Detect which cell encompasses the target text, then output its (x, y) center coordinate. 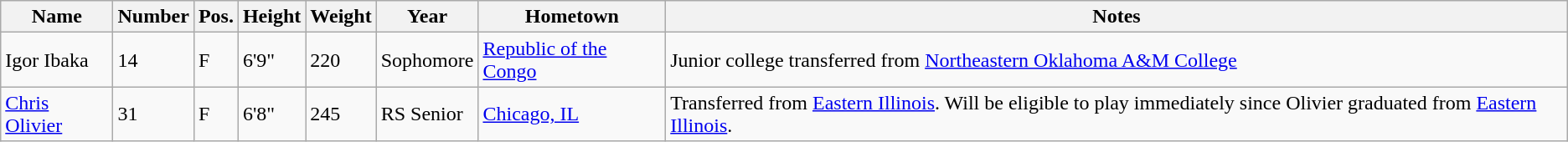
Height (271, 17)
Transferred from Eastern Illinois. Will be eligible to play immediately since Olivier graduated from Eastern Illinois. (1117, 114)
31 (153, 114)
6'8" (271, 114)
Pos. (216, 17)
Chicago, IL (572, 114)
14 (153, 60)
Igor Ibaka (57, 60)
Name (57, 17)
Year (427, 17)
Chris Olivier (57, 114)
Junior college transferred from Northeastern Oklahoma A&M College (1117, 60)
Number (153, 17)
Sophomore (427, 60)
Hometown (572, 17)
Weight (341, 17)
Republic of the Congo (572, 60)
RS Senior (427, 114)
220 (341, 60)
Notes (1117, 17)
6'9" (271, 60)
245 (341, 114)
